Extract the (x, y) coordinate from the center of the cell holding the provided text.  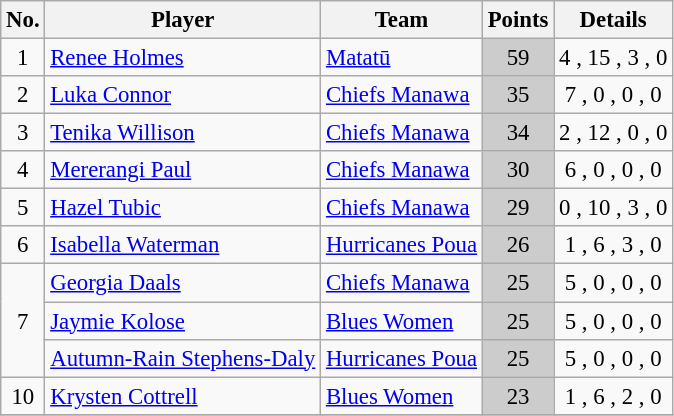
6 , 0 , 0 , 0 (614, 170)
Player (183, 20)
34 (518, 133)
No. (23, 20)
23 (518, 396)
Mererangi Paul (183, 170)
Luka Connor (183, 95)
6 (23, 245)
7 , 0 , 0 , 0 (614, 95)
1 , 6 , 2 , 0 (614, 396)
Team (402, 20)
35 (518, 95)
Autumn-Rain Stephens-Daly (183, 358)
Tenika Willison (183, 133)
4 (23, 170)
Matatū (402, 58)
1 (23, 58)
Details (614, 20)
3 (23, 133)
Jaymie Kolose (183, 321)
26 (518, 245)
30 (518, 170)
7 (23, 320)
59 (518, 58)
Points (518, 20)
Georgia Daals (183, 283)
Renee Holmes (183, 58)
Isabella Waterman (183, 245)
Hazel Tubic (183, 208)
Krysten Cottrell (183, 396)
2 (23, 95)
2 , 12 , 0 , 0 (614, 133)
0 , 10 , 3 , 0 (614, 208)
1 , 6 , 3 , 0 (614, 245)
5 (23, 208)
4 , 15 , 3 , 0 (614, 58)
10 (23, 396)
29 (518, 208)
